Scan for the cell matching the given text and deliver its (x, y) coordinate at center. 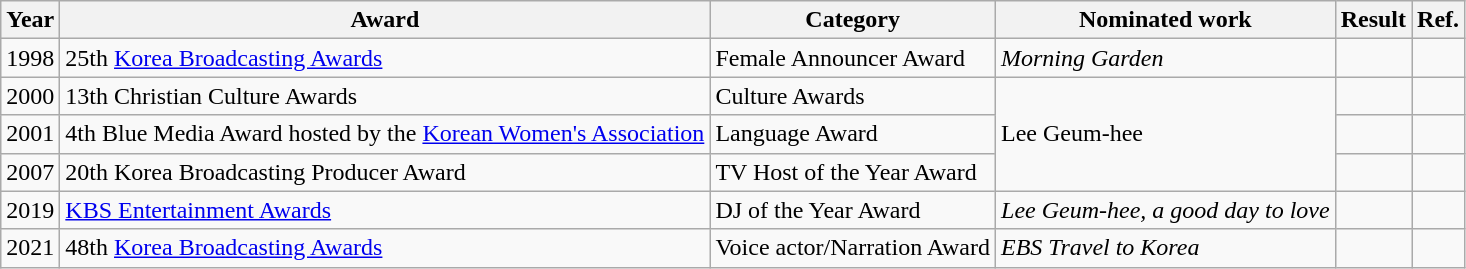
20th Korea Broadcasting Producer Award (385, 172)
Ref. (1438, 20)
2021 (30, 248)
Morning Garden (1166, 58)
Award (385, 20)
25th Korea Broadcasting Awards (385, 58)
1998 (30, 58)
KBS Entertainment Awards (385, 210)
2007 (30, 172)
TV Host of the Year Award (853, 172)
EBS Travel to Korea (1166, 248)
13th Christian Culture Awards (385, 96)
Category (853, 20)
Lee Geum-hee (1166, 134)
Voice actor/Narration Award (853, 248)
48th Korea Broadcasting Awards (385, 248)
Lee Geum-hee, a good day to love (1166, 210)
Female Announcer Award (853, 58)
2001 (30, 134)
Result (1373, 20)
Language Award (853, 134)
DJ of the Year Award (853, 210)
2000 (30, 96)
Year (30, 20)
2019 (30, 210)
Culture Awards (853, 96)
Nominated work (1166, 20)
4th Blue Media Award hosted by the Korean Women's Association (385, 134)
